Identify which cell holds the provided text, then report its [X, Y] central coordinate. 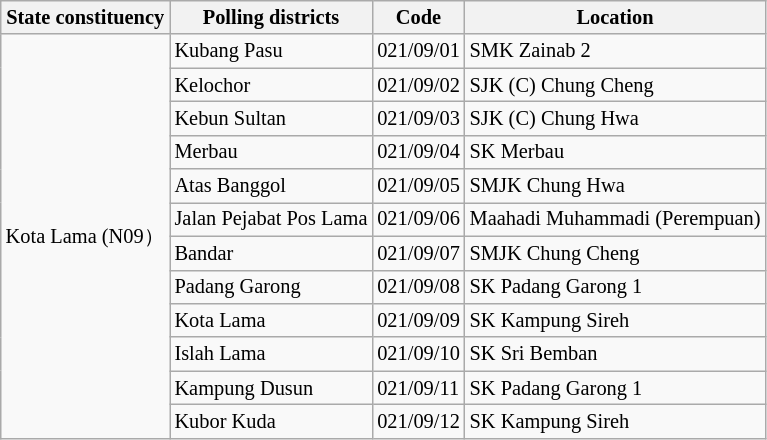
Kelochor [272, 85]
021/09/02 [418, 85]
021/09/03 [418, 118]
Kebun Sultan [272, 118]
021/09/09 [418, 320]
021/09/04 [418, 152]
021/09/01 [418, 51]
SMK Zainab 2 [616, 51]
021/09/05 [418, 186]
SK Merbau [616, 152]
SMJK Chung Cheng [616, 253]
Bandar [272, 253]
021/09/08 [418, 287]
Kubang Pasu [272, 51]
Kubor Kuda [272, 421]
SJK (C) Chung Cheng [616, 85]
Polling districts [272, 17]
SK Sri Bemban [616, 354]
Maahadi Muhammadi (Perempuan) [616, 219]
Kampung Dusun [272, 388]
Padang Garong [272, 287]
Islah Lama [272, 354]
021/09/07 [418, 253]
021/09/11 [418, 388]
021/09/10 [418, 354]
Code [418, 17]
Kota Lama [272, 320]
SJK (C) Chung Hwa [616, 118]
Kota Lama (N09） [86, 236]
Merbau [272, 152]
State constituency [86, 17]
021/09/06 [418, 219]
Atas Banggol [272, 186]
021/09/12 [418, 421]
SMJK Chung Hwa [616, 186]
Location [616, 17]
Jalan Pejabat Pos Lama [272, 219]
